Return the (X, Y) coordinate for the center point of the cell that contains the specified text.  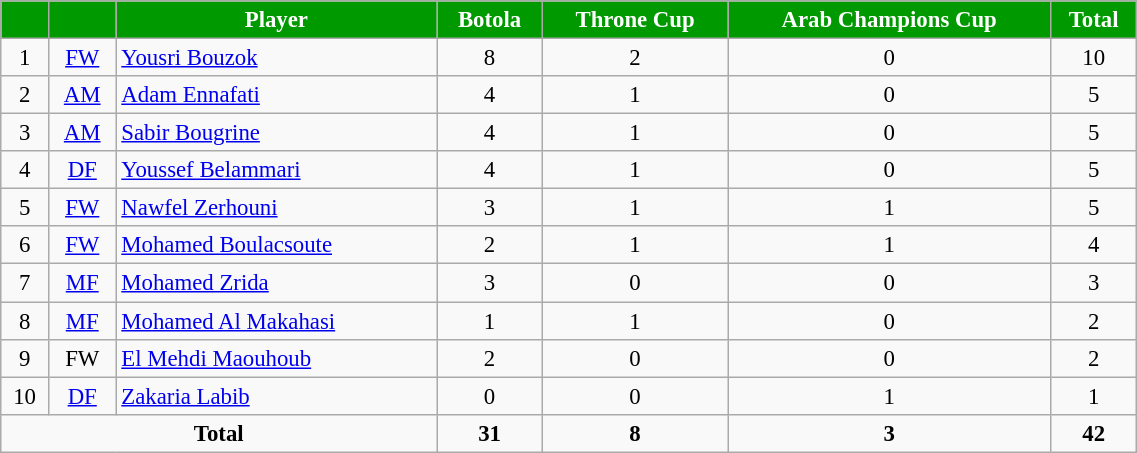
Zakaria Labib (276, 396)
Nawfel Zerhouni (276, 208)
Mohamed Al Makahasi (276, 321)
Yousri Bouzok (276, 58)
9 (25, 358)
Arab Champions Cup (890, 20)
6 (25, 245)
Youssef Belammari (276, 170)
Player (276, 20)
42 (1093, 433)
Botola (490, 20)
Mohamed Boulacsoute (276, 245)
El Mehdi Maouhoub (276, 358)
Adam Ennafati (276, 95)
Throne Cup (634, 20)
31 (490, 433)
7 (25, 283)
Mohamed Zrida (276, 283)
Sabir Bougrine (276, 133)
